Determine the [x, y] coordinate at the center of the cell enclosing the given text.  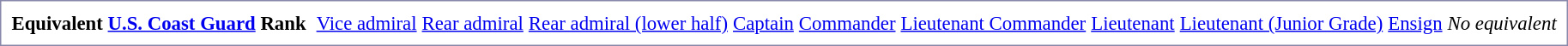
No equivalent [1502, 23]
Ensign [1415, 23]
Rear admiral (lower half) [628, 23]
Lieutenant [1133, 23]
Equivalent U.S. Coast Guard Rank [159, 23]
Lieutenant Commander [994, 23]
Rear admiral [472, 23]
Vice admiral [366, 23]
Lieutenant (Junior Grade) [1281, 23]
Captain [763, 23]
Commander [847, 23]
